Identify which cell holds the provided text, then report its [x, y] central coordinate. 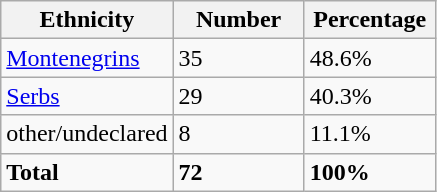
Serbs [87, 96]
8 [238, 134]
Number [238, 20]
Ethnicity [87, 20]
11.1% [370, 134]
other/undeclared [87, 134]
Total [87, 172]
40.3% [370, 96]
48.6% [370, 58]
72 [238, 172]
35 [238, 58]
Montenegrins [87, 58]
Percentage [370, 20]
29 [238, 96]
100% [370, 172]
